From the cell containing the given text, extract its center point as (x, y) coordinate. 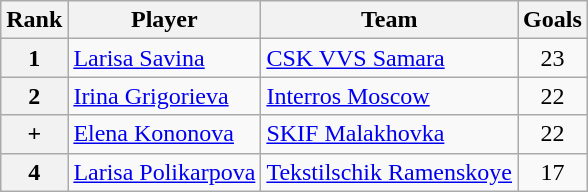
4 (34, 172)
Larisa Polikarpova (164, 172)
CSK VVS Samara (390, 58)
Rank (34, 20)
Tekstilschik Ramenskoye (390, 172)
Interros Moscow (390, 96)
23 (553, 58)
Elena Kononova (164, 134)
2 (34, 96)
Goals (553, 20)
1 (34, 58)
+ (34, 134)
Team (390, 20)
17 (553, 172)
Player (164, 20)
Irina Grigorieva (164, 96)
Larisa Savina (164, 58)
SKIF Malakhovka (390, 134)
